Find where the given text appears and provide that cell's center as (X, Y) coordinate. 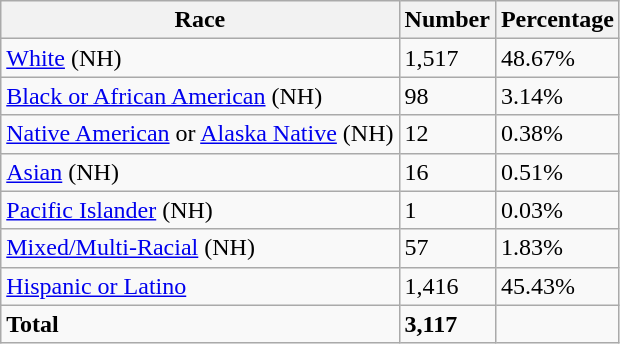
Pacific Islander (NH) (200, 210)
12 (447, 134)
16 (447, 172)
3,117 (447, 324)
Mixed/Multi-Racial (NH) (200, 248)
0.03% (557, 210)
Number (447, 20)
57 (447, 248)
Race (200, 20)
Black or African American (NH) (200, 96)
Asian (NH) (200, 172)
Percentage (557, 20)
1 (447, 210)
98 (447, 96)
1,416 (447, 286)
3.14% (557, 96)
48.67% (557, 58)
White (NH) (200, 58)
0.51% (557, 172)
Native American or Alaska Native (NH) (200, 134)
45.43% (557, 286)
Total (200, 324)
0.38% (557, 134)
1,517 (447, 58)
Hispanic or Latino (200, 286)
1.83% (557, 248)
